Search for the cell housing the specified text and yield its (X, Y) center coordinate. 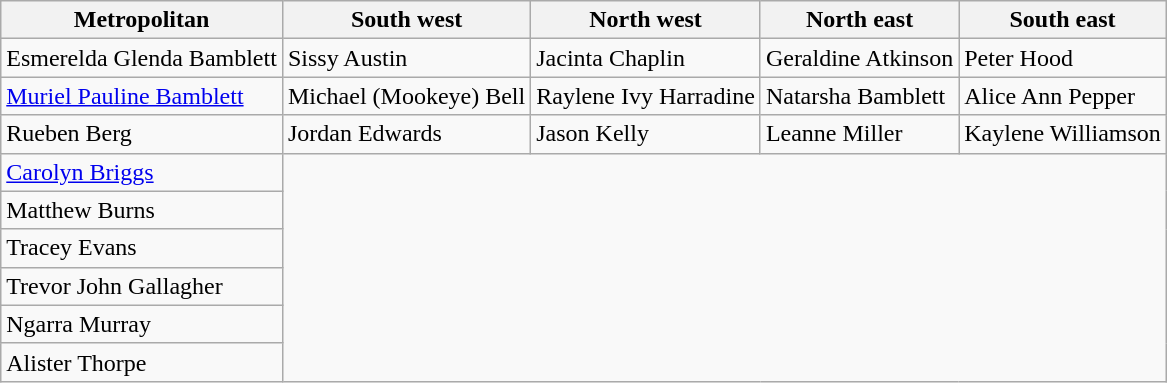
Muriel Pauline Bamblett (142, 96)
Alister Thorpe (142, 362)
Jacinta Chaplin (646, 58)
Kaylene Williamson (1063, 134)
Natarsha Bamblett (859, 96)
Ngarra Murray (142, 324)
South west (406, 20)
Sissy Austin (406, 58)
North east (859, 20)
Peter Hood (1063, 58)
South east (1063, 20)
Raylene Ivy Harradine (646, 96)
Carolyn Briggs (142, 172)
Trevor John Gallagher (142, 286)
Metropolitan (142, 20)
Jordan Edwards (406, 134)
Rueben Berg (142, 134)
Alice Ann Pepper (1063, 96)
North west (646, 20)
Esmerelda Glenda Bamblett (142, 58)
Michael (Mookeye) Bell (406, 96)
Geraldine Atkinson (859, 58)
Tracey Evans (142, 248)
Matthew Burns (142, 210)
Leanne Miller (859, 134)
Jason Kelly (646, 134)
